Find where the given text appears and provide that cell's center as [X, Y] coordinate. 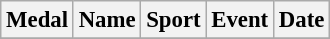
Name [107, 20]
Event [240, 20]
Date [301, 20]
Medal [38, 20]
Sport [174, 20]
